Detect which cell encompasses the target text, then output its [X, Y] center coordinate. 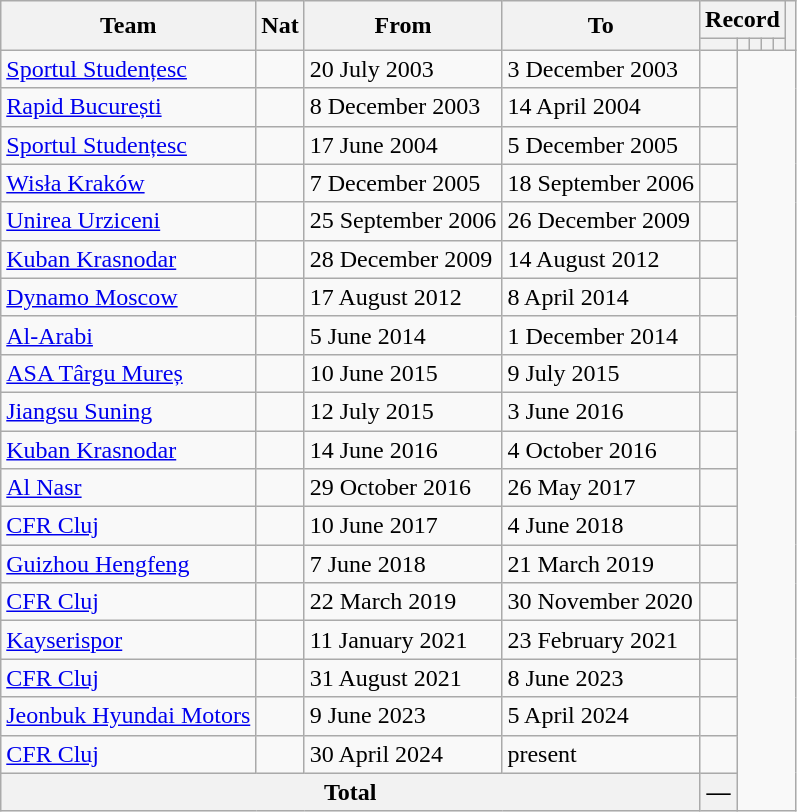
4 October 2016 [601, 449]
5 June 2014 [403, 335]
17 August 2012 [403, 297]
Unirea Urziceni [128, 221]
18 September 2006 [601, 183]
26 May 2017 [601, 488]
To [601, 26]
14 April 2004 [601, 107]
26 December 2009 [601, 221]
17 June 2004 [403, 145]
21 March 2019 [601, 564]
5 April 2024 [601, 716]
8 December 2003 [403, 107]
10 June 2017 [403, 526]
Kayserispor [128, 640]
Jiangsu Suning [128, 411]
30 April 2024 [403, 754]
Nat [280, 26]
From [403, 26]
31 August 2021 [403, 678]
Jeonbuk Hyundai Motors [128, 716]
14 August 2012 [601, 259]
28 December 2009 [403, 259]
1 December 2014 [601, 335]
11 January 2021 [403, 640]
22 March 2019 [403, 602]
12 July 2015 [403, 411]
23 February 2021 [601, 640]
7 June 2018 [403, 564]
10 June 2015 [403, 373]
9 July 2015 [601, 373]
14 June 2016 [403, 449]
3 June 2016 [601, 411]
4 June 2018 [601, 526]
Rapid București [128, 107]
29 October 2016 [403, 488]
30 November 2020 [601, 602]
Wisła Kraków [128, 183]
— [719, 792]
25 September 2006 [403, 221]
Guizhou Hengfeng [128, 564]
7 December 2005 [403, 183]
Al Nasr [128, 488]
8 June 2023 [601, 678]
Record [743, 20]
5 December 2005 [601, 145]
Dynamo Moscow [128, 297]
present [601, 754]
Team [128, 26]
3 December 2003 [601, 69]
9 June 2023 [403, 716]
ASA Târgu Mureș [128, 373]
Total [350, 792]
8 April 2014 [601, 297]
20 July 2003 [403, 69]
Al-Arabi [128, 335]
